Extract the (x, y) coordinate from the center of the cell holding the provided text.  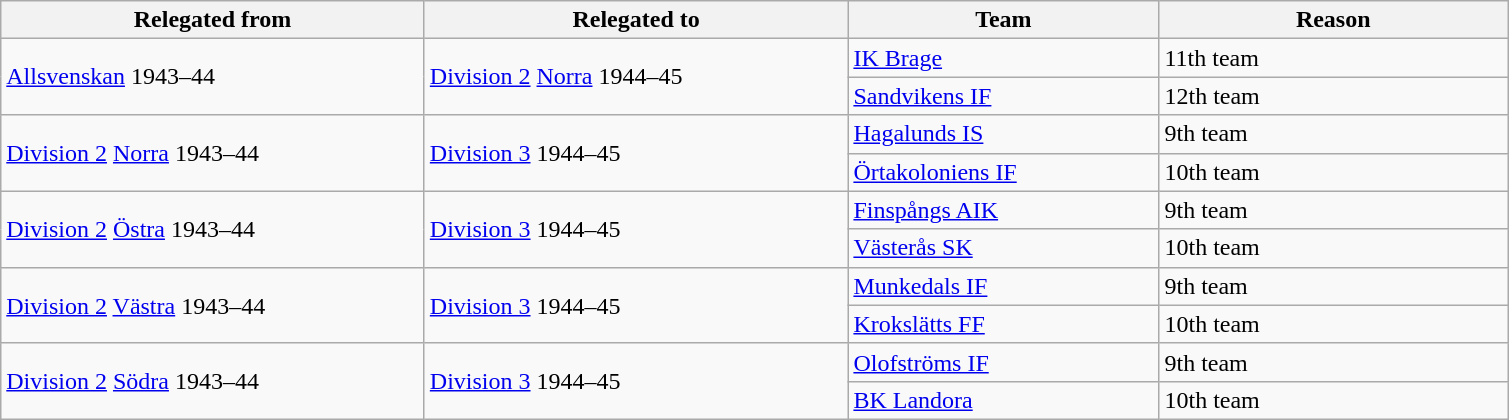
Division 2 Norra 1943–44 (213, 153)
Hagalunds IS (1004, 134)
Finspångs AIK (1004, 210)
Division 2 Östra 1943–44 (213, 229)
Allsvenskan 1943–44 (213, 77)
Division 2 Västra 1943–44 (213, 305)
Relegated to (636, 20)
IK Brage (1004, 58)
Team (1004, 20)
Västerås SK (1004, 248)
Division 2 Södra 1943–44 (213, 381)
Relegated from (213, 20)
Krokslätts FF (1004, 324)
Olofströms IF (1004, 362)
Reason (1334, 20)
11th team (1334, 58)
Sandvikens IF (1004, 96)
Munkedals IF (1004, 286)
Örtakoloniens IF (1004, 172)
BK Landora (1004, 400)
12th team (1334, 96)
Division 2 Norra 1944–45 (636, 77)
